From the cell containing the given text, extract its center point as [X, Y] coordinate. 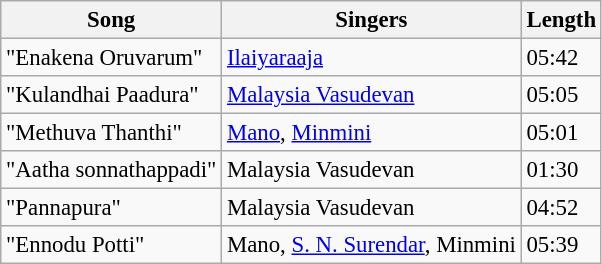
05:42 [561, 58]
"Ennodu Potti" [112, 245]
Ilaiyaraaja [372, 58]
04:52 [561, 208]
"Kulandhai Paadura" [112, 95]
Mano, Minmini [372, 133]
05:05 [561, 95]
Mano, S. N. Surendar, Minmini [372, 245]
Length [561, 20]
"Enakena Oruvarum" [112, 58]
"Aatha sonnathappadi" [112, 170]
01:30 [561, 170]
Song [112, 20]
"Pannapura" [112, 208]
05:39 [561, 245]
05:01 [561, 133]
Singers [372, 20]
"Methuva Thanthi" [112, 133]
